Locate the cell with the specified text and output its (X, Y) center coordinate. 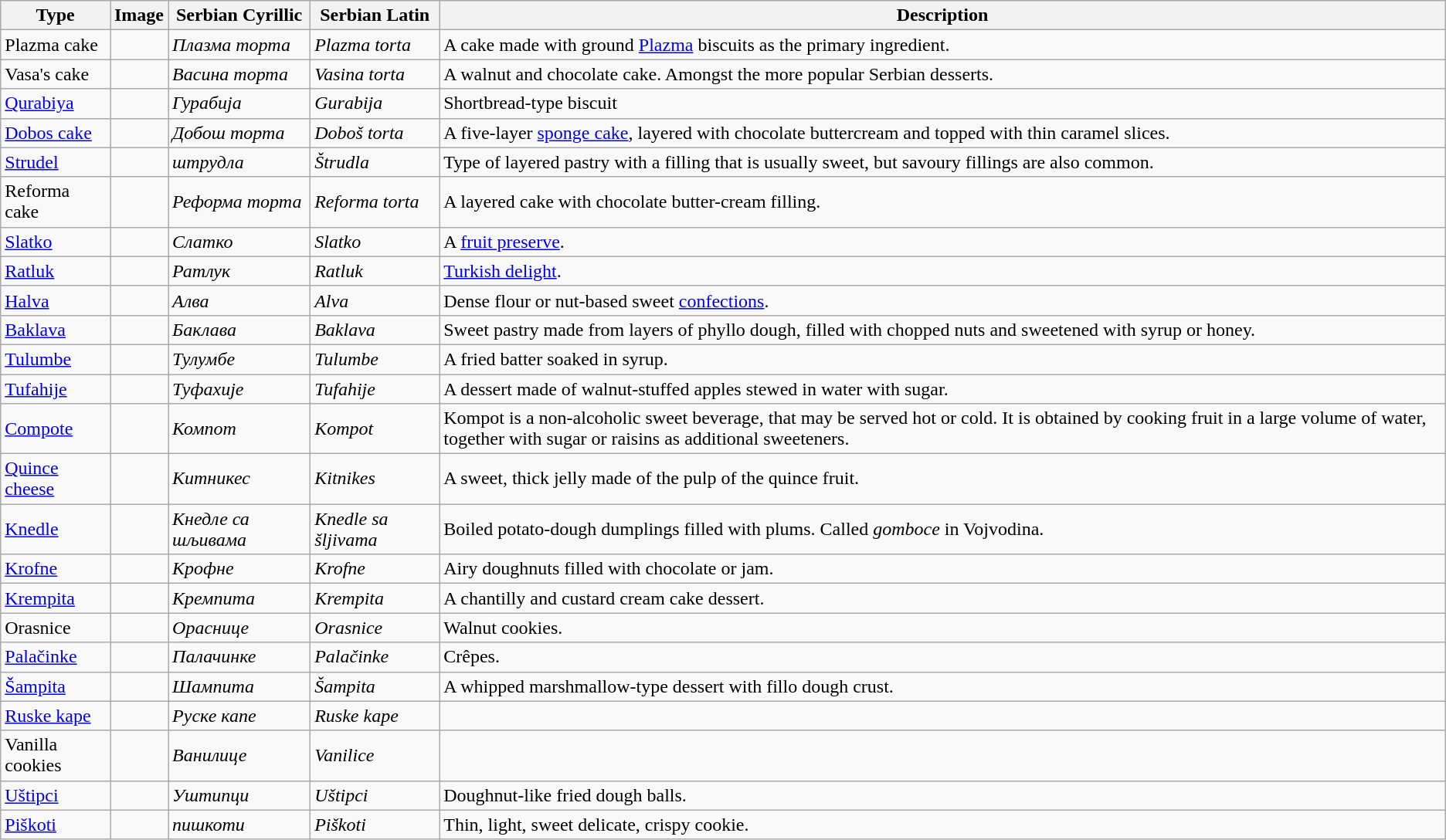
Компот (239, 429)
Serbian Cyrillic (239, 15)
Vasa's cake (56, 74)
Vasina torta (375, 74)
Кремпита (239, 598)
Shortbread-type biscuit (942, 103)
пишкоти (239, 825)
A fried batter soaked in syrup. (942, 359)
Image (139, 15)
Тулумбе (239, 359)
Serbian Latin (375, 15)
Kompot (375, 429)
Vanilice (375, 755)
Knedle (56, 530)
Слатко (239, 242)
Type (56, 15)
Strudel (56, 162)
Sweet pastry made from layers of phyllo dough, filled with chopped nuts and sweetened with syrup or honey. (942, 330)
Шампита (239, 686)
A whipped marshmallow-type dessert with fillo dough crust. (942, 686)
Boiled potato-dough dumplings filled with plums. Called gomboce in Vojvodina. (942, 530)
Крофне (239, 569)
Алва (239, 300)
Ванилице (239, 755)
Compote (56, 429)
Ораснице (239, 628)
Doboš torta (375, 133)
Kitnikes (375, 479)
A fruit preserve. (942, 242)
Плазма торта (239, 45)
Turkish delight. (942, 271)
Halva (56, 300)
Crêpes. (942, 657)
Реформа торта (239, 202)
Добош торта (239, 133)
Баклава (239, 330)
штрудла (239, 162)
Alva (375, 300)
Vanilla cookies (56, 755)
A sweet, thick jelly made of the pulp of the quince fruit. (942, 479)
A chantilly and custard cream cake dessert. (942, 598)
Plazma cake (56, 45)
Туфахије (239, 388)
Qurabiya (56, 103)
Plazma torta (375, 45)
Airy doughnuts filled with chocolate or jam. (942, 569)
Reforma cake (56, 202)
Knedle sa šljivama (375, 530)
Quince cheese (56, 479)
Doughnut-like fried dough balls. (942, 795)
Gurabija (375, 103)
A walnut and chocolate cake. Amongst the more popular Serbian desserts. (942, 74)
Ратлук (239, 271)
Гурабија (239, 103)
Dense flour or nut-based sweet confections. (942, 300)
A layered cake with chocolate butter-cream filling. (942, 202)
A five-layer sponge cake, layered with chocolate buttercream and topped with thin caramel slices. (942, 133)
Уштипци (239, 795)
Кнедле са шљивама (239, 530)
Васина торта (239, 74)
Китникес (239, 479)
Руске капе (239, 716)
Type of layered pastry with a filling that is usually sweet, but savoury fillings are also common. (942, 162)
A cake made with ground Plazma biscuits as the primary ingredient. (942, 45)
Thin, light, sweet delicate, crispy cookie. (942, 825)
Reforma torta (375, 202)
Walnut cookies. (942, 628)
Štrudla (375, 162)
Dobos cake (56, 133)
Палачинке (239, 657)
A dessert made of walnut-stuffed apples stewed in water with sugar. (942, 388)
Description (942, 15)
